Identify which cell holds the provided text, then report its (x, y) central coordinate. 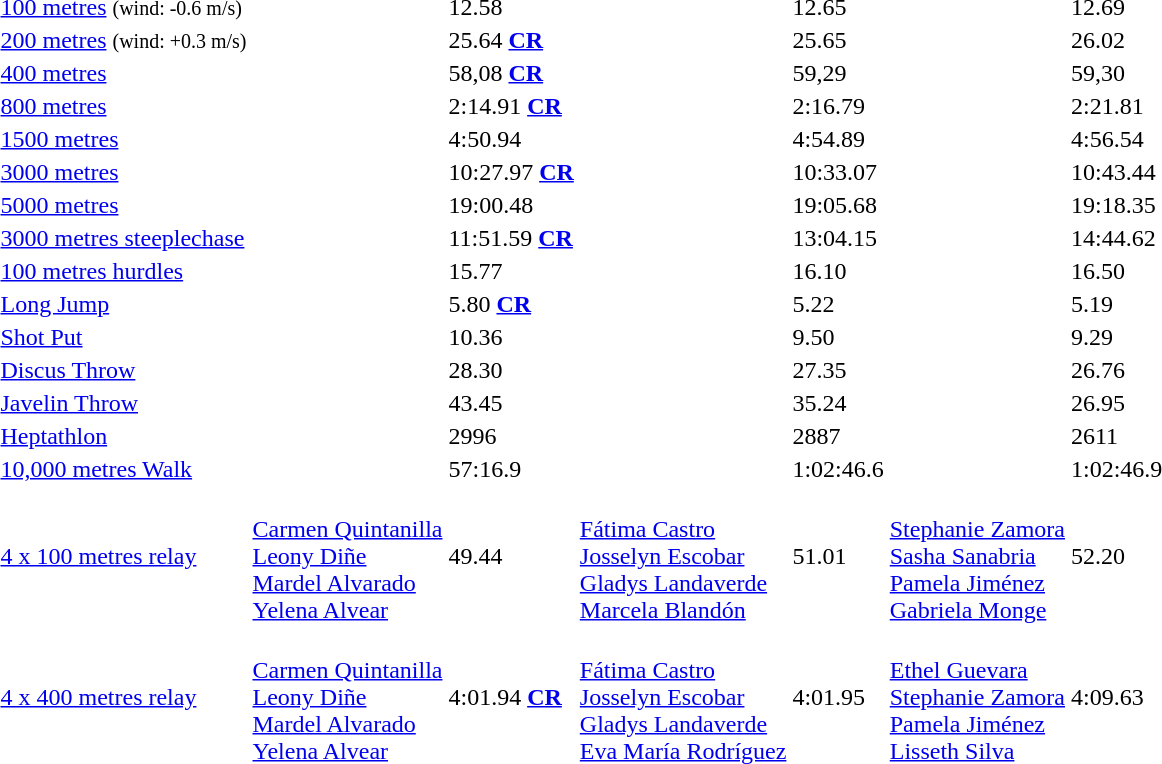
59,29 (838, 73)
1:02:46.6 (838, 469)
4:50.94 (511, 139)
2996 (511, 436)
25.64 CR (511, 40)
16.10 (838, 271)
5.22 (838, 304)
15.77 (511, 271)
2:14.91 CR (511, 106)
Carmen Quintanilla Leony Diñe Mardel Alvarado Yelena Alvear (348, 556)
5.80 CR (511, 304)
51.01 (838, 556)
25.65 (838, 40)
49.44 (511, 556)
2887 (838, 436)
35.24 (838, 403)
19:05.68 (838, 205)
57:16.9 (511, 469)
43.45 (511, 403)
27.35 (838, 370)
58,08 CR (511, 73)
10:27.97 CR (511, 172)
9.50 (838, 337)
19:00.48 (511, 205)
Stephanie Zamora Sasha Sanabria Pamela Jiménez Gabriela Monge (977, 556)
10:33.07 (838, 172)
11:51.59 CR (511, 238)
4:54.89 (838, 139)
10.36 (511, 337)
2:16.79 (838, 106)
28.30 (511, 370)
13:04.15 (838, 238)
Fátima Castro Josselyn Escobar Gladys Landaverde Marcela Blandón (683, 556)
